Identify which cell holds the provided text, then report its [X, Y] central coordinate. 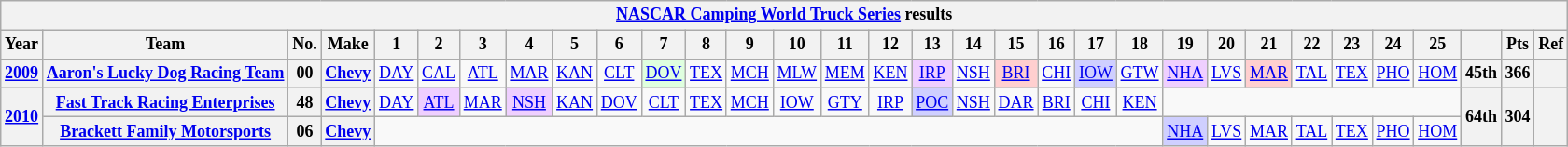
Aaron's Lucky Dog Racing Team [164, 73]
5 [575, 45]
Fast Track Racing Enterprises [164, 102]
Brackett Family Motorsports [164, 130]
3 [483, 45]
64th [1482, 116]
GTW [1140, 73]
25 [1437, 45]
2010 [22, 116]
304 [1518, 116]
1 [397, 45]
9 [749, 45]
366 [1518, 73]
2 [439, 45]
45th [1482, 73]
23 [1352, 45]
DAR [1015, 102]
Team [164, 45]
4 [529, 45]
8 [707, 45]
MLW [797, 73]
19 [1185, 45]
No. [304, 45]
11 [845, 45]
MEM [845, 73]
2009 [22, 73]
24 [1393, 45]
GTY [845, 102]
13 [932, 45]
16 [1057, 45]
18 [1140, 45]
Pts [1518, 45]
10 [797, 45]
Year [22, 45]
POC [932, 102]
7 [664, 45]
14 [973, 45]
6 [619, 45]
17 [1096, 45]
22 [1311, 45]
Ref [1551, 45]
00 [304, 73]
06 [304, 130]
Make [348, 45]
48 [304, 102]
NASCAR Camping World Truck Series results [784, 15]
21 [1269, 45]
12 [890, 45]
CAL [439, 73]
20 [1226, 45]
15 [1015, 45]
